Extract the [x, y] coordinate from the center of the cell holding the provided text.  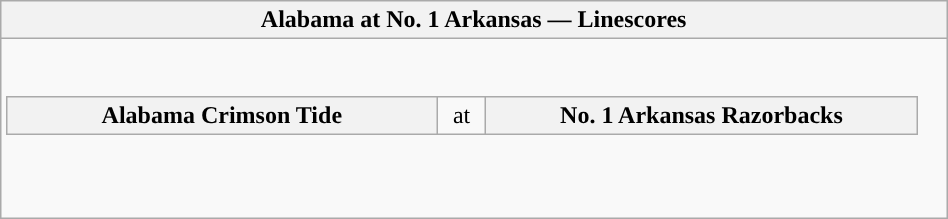
at [462, 115]
Alabama Crimson Tide [222, 115]
Alabama at No. 1 Arkansas — Linescores [474, 20]
No. 1 Arkansas Razorbacks [702, 115]
Alabama Crimson Tide at No. 1 Arkansas Razorbacks [474, 129]
